Scan for the cell matching the given text and deliver its (x, y) coordinate at center. 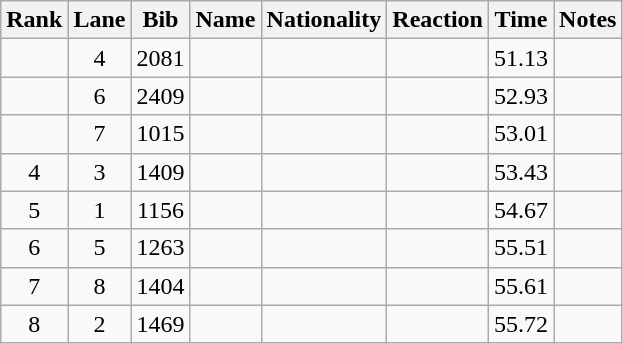
2409 (160, 96)
1015 (160, 134)
1263 (160, 248)
2 (100, 324)
53.43 (520, 172)
Name (226, 20)
Time (520, 20)
55.61 (520, 286)
54.67 (520, 210)
55.72 (520, 324)
Bib (160, 20)
1156 (160, 210)
1409 (160, 172)
2081 (160, 58)
1 (100, 210)
Notes (588, 20)
Reaction (438, 20)
1469 (160, 324)
1404 (160, 286)
Nationality (324, 20)
55.51 (520, 248)
53.01 (520, 134)
3 (100, 172)
Lane (100, 20)
52.93 (520, 96)
Rank (34, 20)
51.13 (520, 58)
